Capture the cell that displays the provided text and extract its (x, y) central coordinate. 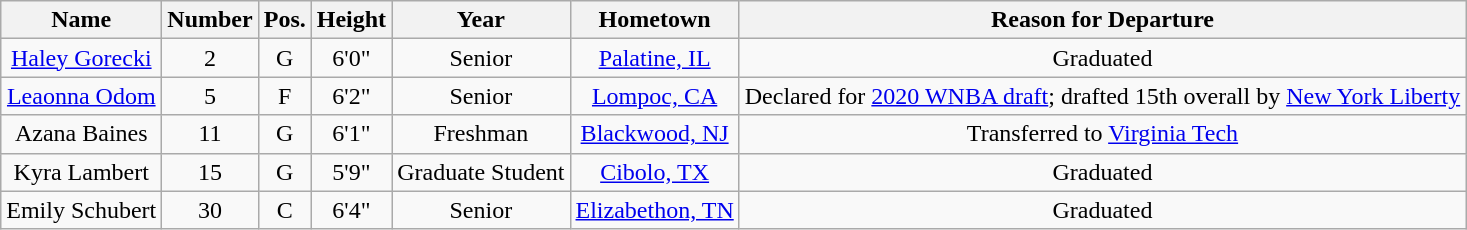
30 (210, 210)
2 (210, 58)
Lompoc, CA (654, 96)
Graduate Student (481, 172)
Declared for 2020 WNBA draft; drafted 15th overall by New York Liberty (1102, 96)
F (284, 96)
Year (481, 20)
Name (82, 20)
Pos. (284, 20)
5'9" (351, 172)
Palatine, IL (654, 58)
6'2" (351, 96)
Height (351, 20)
Blackwood, NJ (654, 134)
Haley Gorecki (82, 58)
Freshman (481, 134)
Number (210, 20)
15 (210, 172)
Cibolo, TX (654, 172)
Transferred to Virginia Tech (1102, 134)
11 (210, 134)
Azana Baines (82, 134)
5 (210, 96)
6'1" (351, 134)
6'0" (351, 58)
Kyra Lambert (82, 172)
Leaonna Odom (82, 96)
Reason for Departure (1102, 20)
6'4" (351, 210)
Hometown (654, 20)
Emily Schubert (82, 210)
Elizabethon, TN (654, 210)
C (284, 210)
